Return the [x, y] coordinate for the center point of the cell that contains the specified text.  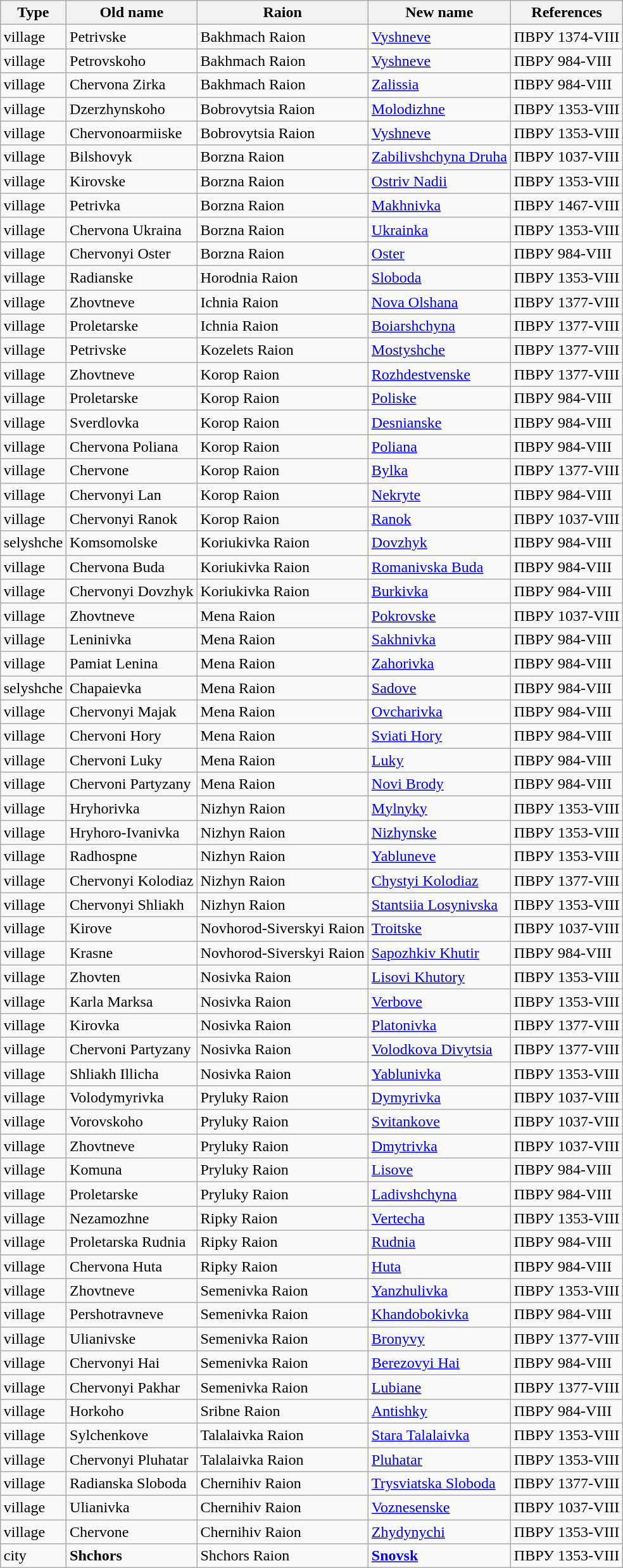
Hryhorivka [132, 808]
New name [439, 13]
Huta [439, 1266]
Yabluneve [439, 857]
Chapaievka [132, 687]
Hryhoro-Ivanivka [132, 832]
Petrivka [132, 205]
Pershotravneve [132, 1315]
city [33, 1556]
Poliana [439, 447]
Shliakh Illicha [132, 1074]
Horkoho [132, 1411]
Sribne Raion [282, 1411]
Komuna [132, 1170]
Zalissia [439, 85]
Zahorivka [439, 663]
Chervonyi Ranok [132, 519]
Khandobokivka [439, 1315]
ПВРУ 1374-VIII [566, 37]
Ulianivka [132, 1508]
Volodymyrivka [132, 1098]
Raion [282, 13]
Chervonyi Pluhatar [132, 1459]
Ranok [439, 519]
Nova Olshana [439, 302]
Chervonyi Pakhar [132, 1387]
Zabilivshchyna Druha [439, 157]
Pokrovske [439, 615]
Novi Brody [439, 784]
Shchors Raion [282, 1556]
Sakhnivka [439, 639]
Nizhynske [439, 832]
Dzerzhynskoho [132, 109]
Chervonoarmiiske [132, 133]
Lubiane [439, 1387]
Romanivska Buda [439, 567]
Vertecha [439, 1218]
Krasne [132, 953]
Pamiat Lenina [132, 663]
Vorovskoho [132, 1122]
Chervonyi Hai [132, 1363]
Proletarska Rudnia [132, 1242]
Verbove [439, 1001]
Sylchenkove [132, 1435]
Bylka [439, 471]
Nekryte [439, 495]
Lisove [439, 1170]
Rudnia [439, 1242]
Kirovske [132, 181]
Sverdlovka [132, 423]
Antishky [439, 1411]
Dmytrivka [439, 1146]
References [566, 13]
Ukrainka [439, 229]
Makhnivka [439, 205]
Chervonyi Shliakh [132, 905]
Yablunivka [439, 1074]
Svitankove [439, 1122]
Nezamozhne [132, 1218]
Sviati Hory [439, 736]
Troitske [439, 929]
Type [33, 13]
Kirovka [132, 1025]
Boiarshchyna [439, 326]
Chervonyi Lan [132, 495]
Mylnyky [439, 808]
Burkivka [439, 591]
Bilshovyk [132, 157]
Oster [439, 253]
Ovcharivka [439, 712]
Platonivka [439, 1025]
Zhydynychi [439, 1532]
Kozelets Raion [282, 350]
Voznesenske [439, 1508]
Molodizhne [439, 109]
Pluhatar [439, 1459]
Ulianivske [132, 1339]
Sloboda [439, 277]
Chervona Poliana [132, 447]
Chervoni Hory [132, 736]
Stara Talalaivka [439, 1435]
Chervona Huta [132, 1266]
Shchors [132, 1556]
Dovzhyk [439, 543]
Rozhdestvenske [439, 374]
ПВРУ 1467-VIII [566, 205]
Chervonyi Oster [132, 253]
Sadove [439, 687]
Chervonyi Majak [132, 712]
Karla Marksa [132, 1001]
Chervona Buda [132, 567]
Petrovskoho [132, 61]
Snovsk [439, 1556]
Chervonyi Dovzhyk [132, 591]
Luky [439, 760]
Old name [132, 13]
Chervoni Luky [132, 760]
Poliske [439, 398]
Ostriv Nadii [439, 181]
Yanzhulivka [439, 1291]
Volodkova Divytsia [439, 1049]
Stantsiia Losynivska [439, 905]
Dymyrivka [439, 1098]
Berezovyi Hai [439, 1363]
Zhovten [132, 977]
Chervona Zirka [132, 85]
Mostyshche [439, 350]
Sapozhkiv Khutir [439, 953]
Leninivka [132, 639]
Kirove [132, 929]
Chervona Ukraina [132, 229]
Bronyvy [439, 1339]
Chervonyi Kolodiaz [132, 881]
Desnianske [439, 423]
Radianske [132, 277]
Horodnia Raion [282, 277]
Radianska Sloboda [132, 1484]
Ladivshchyna [439, 1194]
Chystyi Kolodiaz [439, 881]
Radhospne [132, 857]
Trysviatska Sloboda [439, 1484]
Lisovi Khutory [439, 977]
Komsomolske [132, 543]
